Scan for the cell matching the given text and deliver its [x, y] coordinate at center. 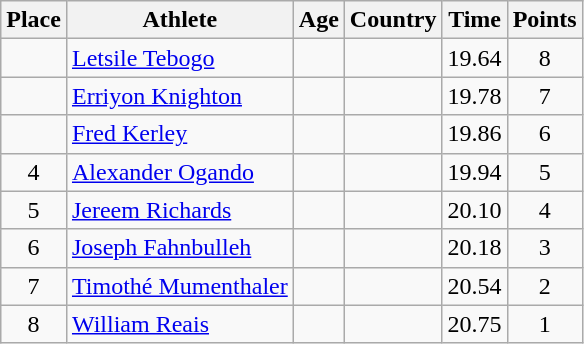
Fred Kerley [180, 134]
20.54 [474, 286]
Erriyon Knighton [180, 96]
19.64 [474, 58]
Country [393, 20]
20.10 [474, 210]
Timothé Mumenthaler [180, 286]
William Reais [180, 324]
Time [474, 20]
Jereem Richards [180, 210]
2 [544, 286]
Athlete [180, 20]
19.94 [474, 172]
Points [544, 20]
Place [34, 20]
Letsile Tebogo [180, 58]
3 [544, 248]
20.18 [474, 248]
19.86 [474, 134]
1 [544, 324]
Joseph Fahnbulleh [180, 248]
20.75 [474, 324]
Alexander Ogando [180, 172]
19.78 [474, 96]
Age [318, 20]
